Extract the (X, Y) coordinate from the center of the cell holding the provided text.  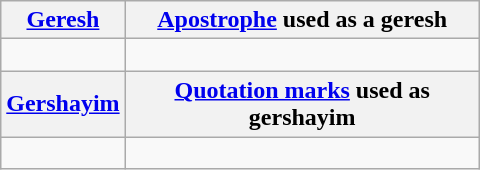
Geresh (63, 20)
Gershayim (63, 104)
Quotation marks used as gershayim (302, 104)
Apostrophe used as a geresh (302, 20)
